Detect which cell encompasses the target text, then output its [X, Y] center coordinate. 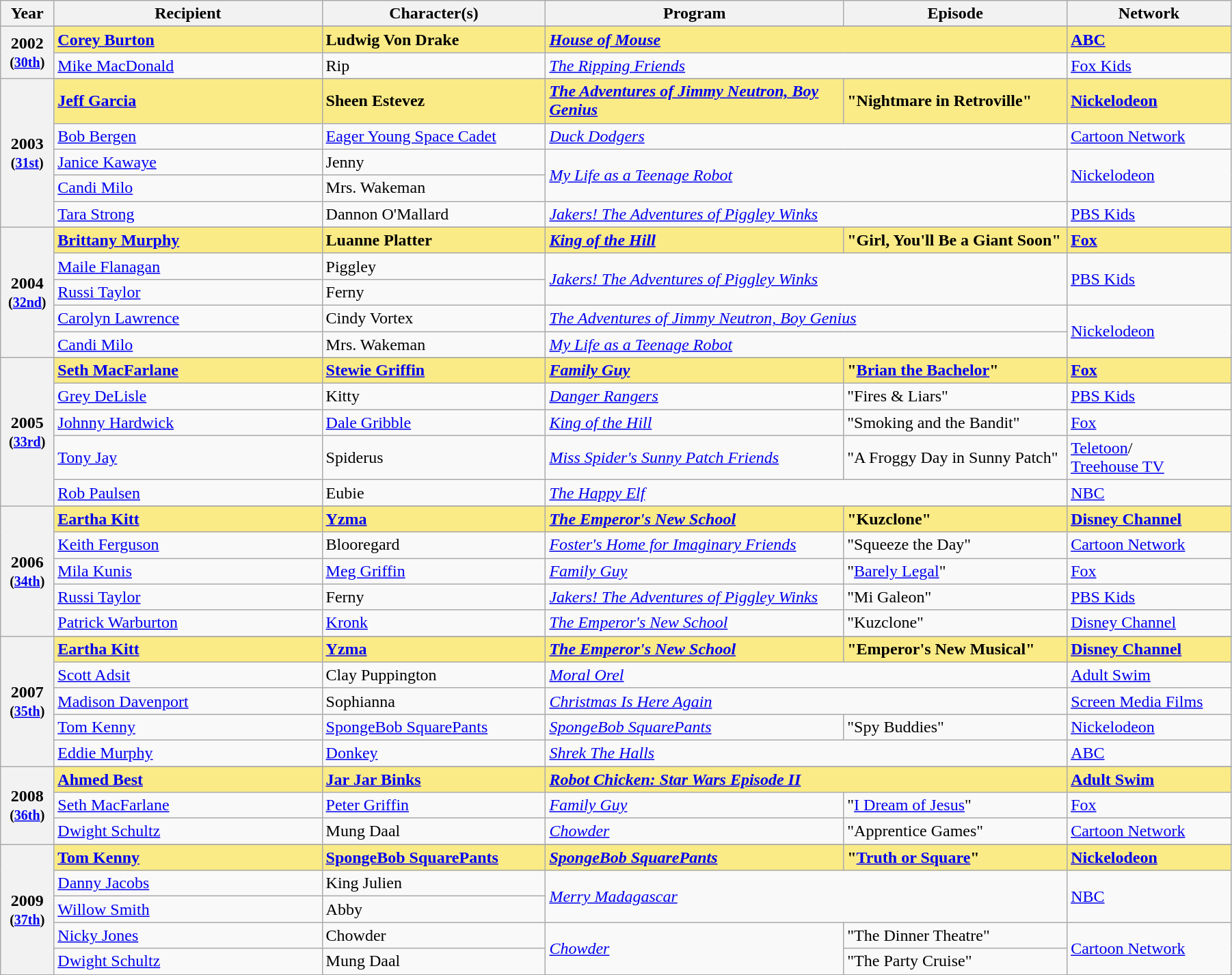
2003 (31st) [27, 153]
"Mi Galeon" [956, 597]
Scott Adsit [188, 675]
2002 (30th) [27, 53]
Recipient [188, 14]
Jenny [433, 162]
Robot Chicken: Star Wars Episode II [807, 779]
Carolyn Lawrence [188, 318]
"A Froggy Day in Sunny Patch" [956, 458]
King Julien [433, 883]
Patrick Warburton [188, 623]
"Fires & Liars" [956, 397]
Piggley [433, 266]
Ahmed Best [188, 779]
2009 (37th) [27, 909]
Year [27, 14]
"Barely Legal" [956, 571]
Christmas Is Here Again [807, 701]
Teletoon/Treehouse TV [1149, 458]
Jar Jar Binks [433, 779]
Moral Orel [807, 675]
Brittany Murphy [188, 240]
Madison Davenport [188, 701]
2008 (36th) [27, 805]
Luanne Platter [433, 240]
Donkey [433, 753]
Dannon O'Mallard [433, 214]
Peter Griffin [433, 805]
Eager Young Space Cadet [433, 136]
Program [695, 14]
Screen Media Films [1149, 701]
Shrek The Halls [807, 753]
Janice Kawaye [188, 162]
"The Party Cruise" [956, 961]
"Squeeze the Day" [956, 545]
"Brian the Bachelor" [956, 371]
Kronk [433, 623]
"Nightmare in Retroville" [956, 101]
Meg Griffin [433, 571]
Episode [956, 14]
2006 (34th) [27, 571]
Danny Jacobs [188, 883]
Bob Bergen [188, 136]
House of Mouse [807, 40]
Duck Dodgers [807, 136]
Foster's Home for Imaginary Friends [695, 545]
Clay Puppington [433, 675]
Johnny Hardwick [188, 423]
The Happy Elf [807, 493]
Eubie [433, 493]
Tony Jay [188, 458]
Maile Flanagan [188, 266]
Rob Paulsen [188, 493]
"Apprentice Games" [956, 831]
Fox Kids [1149, 66]
Miss Spider's Sunny Patch Friends [695, 458]
Kitty [433, 397]
Rip [433, 66]
Abby [433, 909]
Mike MacDonald [188, 66]
"Emperor's New Musical" [956, 649]
"I Dream of Jesus" [956, 805]
"The Dinner Theatre" [956, 935]
"Smoking and the Bandit" [956, 423]
Nicky Jones [188, 935]
Danger Rangers [695, 397]
2004 (32nd) [27, 292]
The Ripping Friends [807, 66]
Spiderus [433, 458]
Sheen Estevez [433, 101]
Tara Strong [188, 214]
Eddie Murphy [188, 753]
Dale Gribble [433, 423]
2007 (35th) [27, 701]
Cindy Vortex [433, 318]
Keith Ferguson [188, 545]
Merry Madagascar [807, 896]
Ludwig Von Drake [433, 40]
"Girl, You'll Be a Giant Soon" [956, 240]
Willow Smith [188, 909]
Network [1149, 14]
Sophianna [433, 701]
Blooregard [433, 545]
2005 (33rd) [27, 432]
Jeff Garcia [188, 101]
Grey DeLisle [188, 397]
"Spy Buddies" [956, 727]
Stewie Griffin [433, 371]
Character(s) [433, 14]
Mila Kunis [188, 571]
Corey Burton [188, 40]
"Truth or Square" [956, 857]
